For the text-containing cell, return its midpoint in (X, Y) coordinate format. 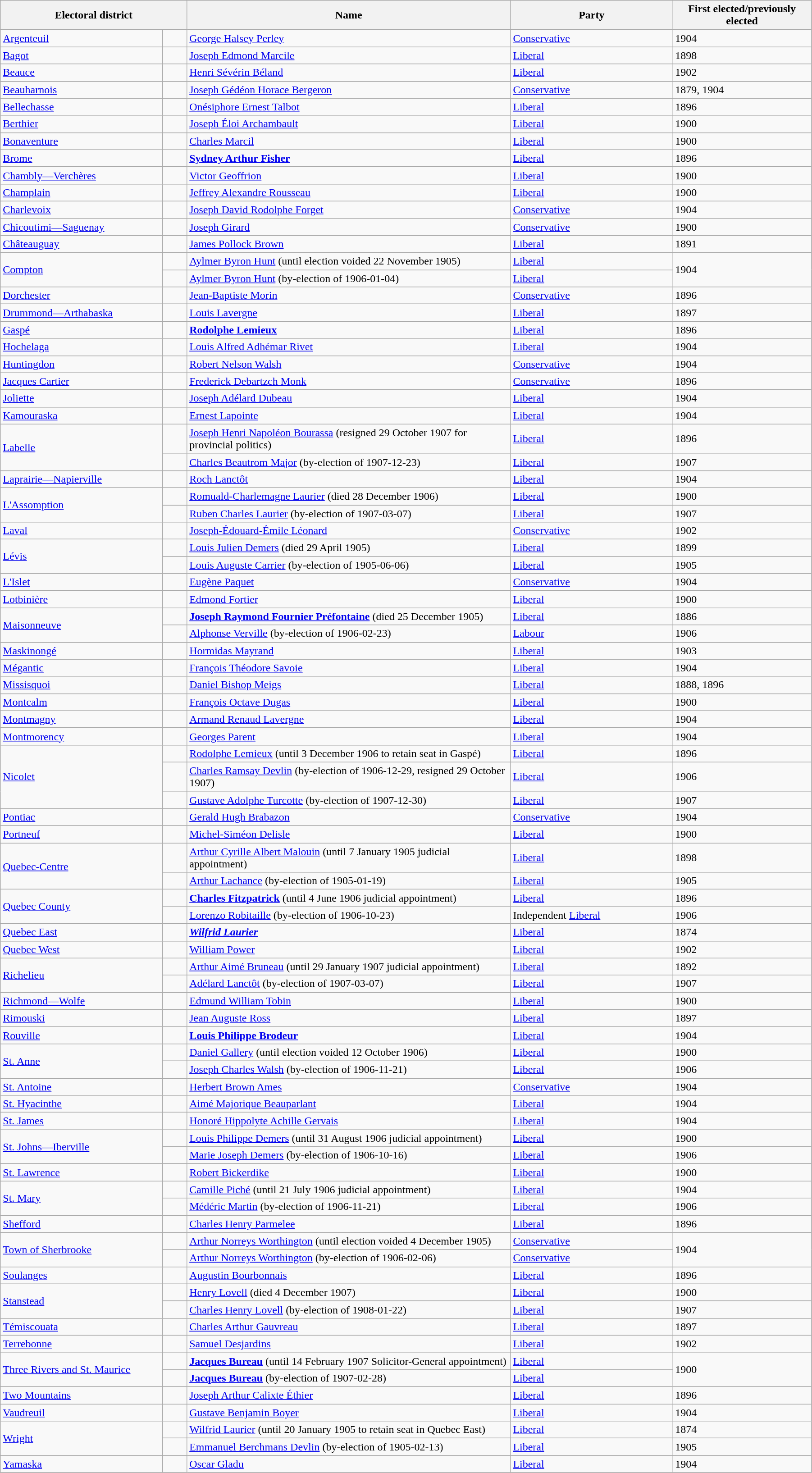
Berthier (82, 124)
St. Mary (82, 1198)
Châteauguay (82, 244)
Beauce (82, 73)
Lévis (82, 556)
Joseph-Édouard-Émile Léonard (349, 531)
Onésiphore Ernest Talbot (349, 107)
Joseph Éloi Archambault (349, 124)
1888, 1896 (742, 685)
Oscar Gladu (349, 1464)
Jacques Cartier (82, 381)
Richmond—Wolfe (82, 1001)
Brome (82, 158)
St. Hyacinthe (82, 1104)
Sydney Arthur Fisher (349, 158)
Huntingdon (82, 364)
George Halsey Perley (349, 38)
Gerald Hugh Brabazon (349, 817)
Joliette (82, 398)
St. Lawrence (82, 1172)
Louis Philippe Brodeur (349, 1035)
Name (349, 15)
Henry Lovell (died 4 December 1907) (349, 1292)
Rimouski (82, 1018)
Joseph David Rodolphe Forget (349, 210)
Honoré Hippolyte Achille Gervais (349, 1121)
Bellechasse (82, 107)
Lotbinière (82, 599)
Soulanges (82, 1275)
François Octave Dugas (349, 702)
Marie Joseph Demers (by-election of 1906-10-16) (349, 1155)
Charles Arthur Gauvreau (349, 1327)
Terrebonne (82, 1344)
1903 (742, 651)
Romuald-Charlemagne Laurier (died 28 December 1906) (349, 496)
Labour (592, 634)
Montmorency (82, 736)
Montmagny (82, 719)
Louis Julien Demers (died 29 April 1905) (349, 548)
St. Antoine (82, 1086)
1892 (742, 967)
Champlain (82, 192)
1886 (742, 616)
Compton (82, 270)
Dorchester (82, 296)
Quebec West (82, 949)
Charles Beautrom Major (by-election of 1907-12-23) (349, 462)
Herbert Brown Ames (349, 1086)
Gaspé (82, 330)
Richelieu (82, 975)
Shefford (82, 1224)
Stanstead (82, 1301)
Georges Parent (349, 736)
Nicolet (82, 777)
Roch Lanctôt (349, 479)
Louis Auguste Carrier (by-election of 1905-06-06) (349, 565)
Jean Auguste Ross (349, 1018)
Rodolphe Lemieux (until 3 December 1906 to retain seat in Gaspé) (349, 753)
Three Rivers and St. Maurice (82, 1370)
Charles Henry Parmelee (349, 1224)
William Power (349, 949)
Montcalm (82, 702)
Chicoutimi—Saguenay (82, 227)
Lorenzo Robitaille (by-election of 1906-10-23) (349, 915)
Jacques Bureau (until 14 February 1907 Solicitor-General appointment) (349, 1361)
James Pollock Brown (349, 244)
Quebec-Centre (82, 866)
Robert Bickerdike (349, 1172)
Charles Fitzpatrick (until 4 June 1906 judicial appointment) (349, 898)
Joseph Arthur Calixte Éthier (349, 1395)
Ruben Charles Laurier (by-election of 1907-03-07) (349, 513)
Augustin Bourbonnais (349, 1275)
Joseph Raymond Fournier Préfontaine (died 25 December 1905) (349, 616)
L'Islet (82, 582)
Hochelaga (82, 347)
Aimé Majorique Beauparlant (349, 1104)
Emmanuel Berchmans Devlin (by-election of 1905-02-13) (349, 1447)
Arthur Lachance (by-election of 1905-01-19) (349, 881)
Charlevoix (82, 210)
1879, 1904 (742, 90)
Samuel Desjardins (349, 1344)
Laprairie—Napierville (82, 479)
Maisonneuve (82, 625)
Two Mountains (82, 1395)
Portneuf (82, 835)
Jacques Bureau (by-election of 1907-02-28) (349, 1378)
Médéric Martin (by-election of 1906-11-21) (349, 1207)
Daniel Gallery (until election voided 12 October 1906) (349, 1052)
Independent Liberal (592, 915)
Gustave Benjamin Boyer (349, 1413)
Robert Nelson Walsh (349, 364)
Edmond Fortier (349, 599)
Louis Lavergne (349, 313)
Alphonse Verville (by-election of 1906-02-23) (349, 634)
Jeffrey Alexandre Rousseau (349, 192)
Wright (82, 1438)
Pontiac (82, 817)
St. Johns—Iberville (82, 1147)
Labelle (82, 447)
Charles Marcil (349, 141)
Henri Sévérin Béland (349, 73)
Joseph Charles Walsh (by-election of 1906-11-21) (349, 1069)
Daniel Bishop Meigs (349, 685)
Quebec County (82, 907)
Adélard Lanctôt (by-election of 1907-03-07) (349, 984)
1891 (742, 244)
Party (592, 15)
Rodolphe Lemieux (349, 330)
Rouville (82, 1035)
Eugène Paquet (349, 582)
Joseph Henri Napoléon Bourassa (resigned 29 October 1907 for provincial politics) (349, 439)
Charles Ramsay Devlin (by-election of 1906-12-29, resigned 29 October 1907) (349, 777)
Louis Alfred Adhémar Rivet (349, 347)
Charles Henry Lovell (by-election of 1908-01-22) (349, 1309)
1899 (742, 548)
Aylmer Byron Hunt (by-election of 1906-01-04) (349, 278)
Camille Piché (until 21 July 1906 judicial appointment) (349, 1190)
Arthur Norreys Worthington (until election voided 4 December 1905) (349, 1241)
Ernest Lapointe (349, 415)
Town of Sherbrooke (82, 1250)
Michel-Siméon Delisle (349, 835)
L'Assomption (82, 505)
Hormidas Mayrand (349, 651)
Joseph Girard (349, 227)
Armand Renaud Lavergne (349, 719)
Kamouraska (82, 415)
Victor Geoffrion (349, 175)
Arthur Cyrille Albert Malouin (until 7 January 1905 judicial appointment) (349, 858)
Quebec East (82, 932)
Chambly—Verchères (82, 175)
Arthur Aimé Bruneau (until 29 January 1907 judicial appointment) (349, 967)
François Théodore Savoie (349, 668)
Vaudreuil (82, 1413)
Electoral district (94, 15)
Missisquoi (82, 685)
Joseph Adélard Dubeau (349, 398)
St. James (82, 1121)
Drummond—Arthabaska (82, 313)
Argenteuil (82, 38)
Bonaventure (82, 141)
Aylmer Byron Hunt (until election voided 22 November 1905) (349, 261)
Louis Philippe Demers (until 31 August 1906 judicial appointment) (349, 1138)
First elected/previously elected (742, 15)
Wilfrid Laurier (until 20 January 1905 to retain seat in Quebec East) (349, 1430)
Beauharnois (82, 90)
Wilfrid Laurier (349, 932)
Mégantic (82, 668)
Yamaska (82, 1464)
Edmund William Tobin (349, 1001)
Frederick Debartzch Monk (349, 381)
Jean-Baptiste Morin (349, 296)
Gustave Adolphe Turcotte (by-election of 1907-12-30) (349, 800)
Laval (82, 531)
St. Anne (82, 1061)
Bagot (82, 55)
Joseph Edmond Marcile (349, 55)
Témiscouata (82, 1327)
Maskinongé (82, 651)
Joseph Gédéon Horace Bergeron (349, 90)
Arthur Norreys Worthington (by-election of 1906-02-06) (349, 1258)
